Capture the cell that displays the provided text and extract its [x, y] central coordinate. 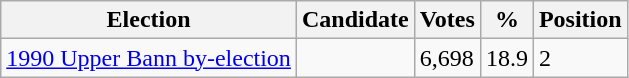
Candidate [355, 20]
% [506, 20]
Position [580, 20]
18.9 [506, 58]
Election [149, 20]
6,698 [447, 58]
Votes [447, 20]
1990 Upper Bann by-election [149, 58]
2 [580, 58]
